Scan for the cell matching the given text and deliver its (x, y) coordinate at center. 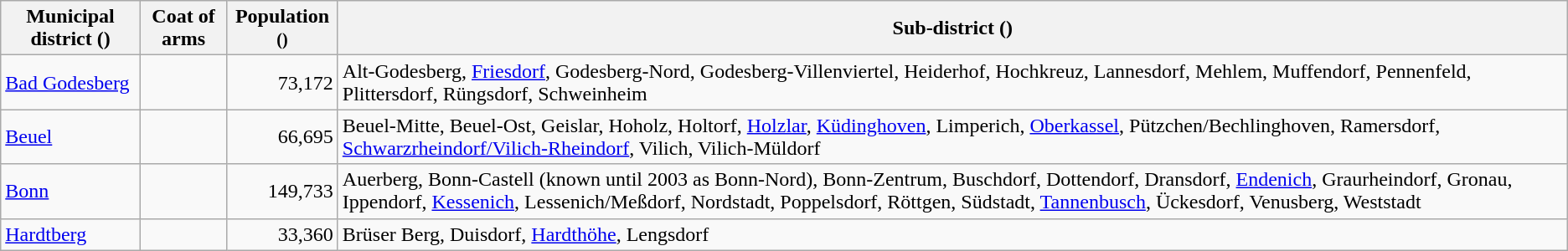
Sub-district () (952, 28)
73,172 (283, 82)
33,360 (283, 234)
149,733 (283, 191)
Municipal district () (70, 28)
Bonn (70, 191)
Beuel (70, 137)
Population () (283, 28)
Bad Godesberg (70, 82)
66,695 (283, 137)
Coat of arms (183, 28)
Brüser Berg, Duisdorf, Hardthöhe, Lengsdorf (952, 234)
Hardtberg (70, 234)
